Provide the (X, Y) coordinate of the cell's center where the given text is located.  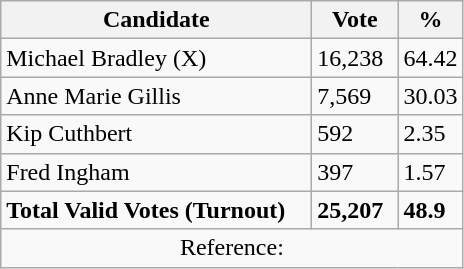
592 (355, 134)
Kip Cuthbert (156, 134)
Total Valid Votes (Turnout) (156, 210)
Michael Bradley (X) (156, 58)
397 (355, 172)
% (430, 20)
Anne Marie Gillis (156, 96)
2.35 (430, 134)
16,238 (355, 58)
Reference: (232, 248)
30.03 (430, 96)
Candidate (156, 20)
25,207 (355, 210)
Vote (355, 20)
64.42 (430, 58)
Fred Ingham (156, 172)
1.57 (430, 172)
7,569 (355, 96)
48.9 (430, 210)
